Capture the cell that displays the provided text and extract its [X, Y] central coordinate. 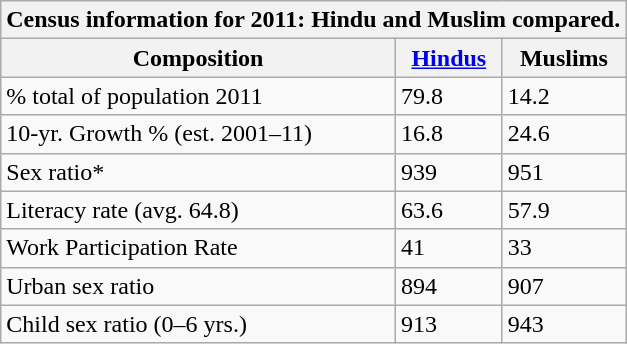
10-yr. Growth % (est. 2001–11) [198, 134]
913 [448, 324]
24.6 [564, 134]
% total of population 2011 [198, 96]
Urban sex ratio [198, 286]
Child sex ratio (0–6 yrs.) [198, 324]
Sex ratio* [198, 172]
Census information for 2011: Hindu and Muslim compared. [314, 20]
951 [564, 172]
16.8 [448, 134]
57.9 [564, 210]
939 [448, 172]
14.2 [564, 96]
63.6 [448, 210]
79.8 [448, 96]
33 [564, 248]
41 [448, 248]
Work Participation Rate [198, 248]
Literacy rate (avg. 64.8) [198, 210]
Hindus [448, 58]
Composition [198, 58]
943 [564, 324]
Muslims [564, 58]
894 [448, 286]
907 [564, 286]
